Output the (X, Y) coordinate of the center of the cell containing the given text.  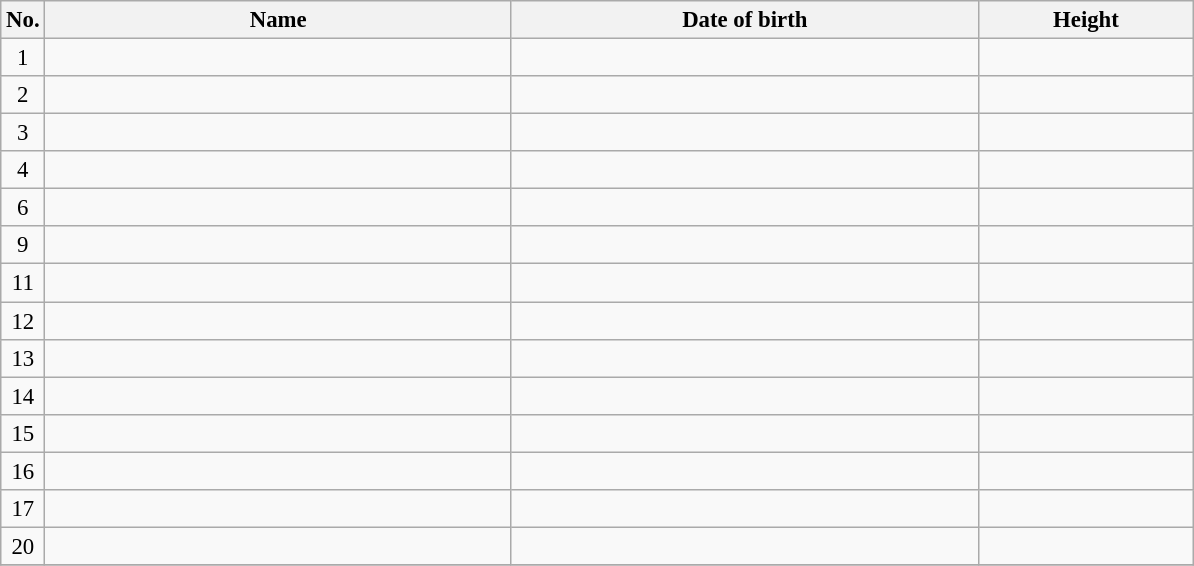
Name (278, 20)
16 (23, 471)
15 (23, 433)
20 (23, 546)
12 (23, 321)
13 (23, 358)
3 (23, 133)
4 (23, 170)
Height (1086, 20)
11 (23, 283)
6 (23, 208)
2 (23, 95)
No. (23, 20)
14 (23, 396)
Date of birth (744, 20)
17 (23, 509)
1 (23, 58)
9 (23, 245)
